Pinpoint the cell where the given text exists, returning its [X, Y] midpoint coordinate. 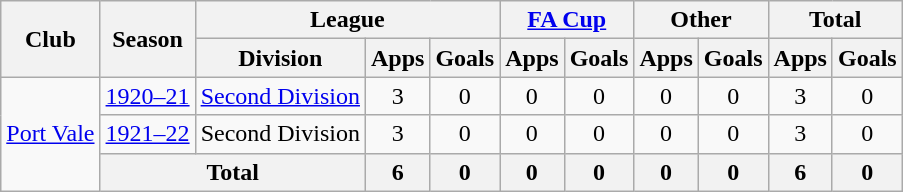
League [348, 20]
1921–22 [148, 134]
Club [50, 39]
FA Cup [567, 20]
1920–21 [148, 96]
Other [701, 20]
Division [280, 58]
Port Vale [50, 134]
Season [148, 39]
